For the text-containing cell, return its midpoint in [X, Y] coordinate format. 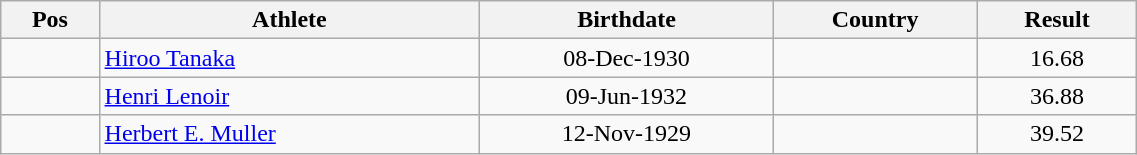
Athlete [290, 20]
Hiroo Tanaka [290, 58]
Country [875, 20]
Result [1057, 20]
39.52 [1057, 134]
09-Jun-1932 [626, 96]
36.88 [1057, 96]
Herbert E. Muller [290, 134]
Henri Lenoir [290, 96]
Birthdate [626, 20]
16.68 [1057, 58]
Pos [50, 20]
12-Nov-1929 [626, 134]
08-Dec-1930 [626, 58]
